Identify which cell holds the provided text, then report its (x, y) central coordinate. 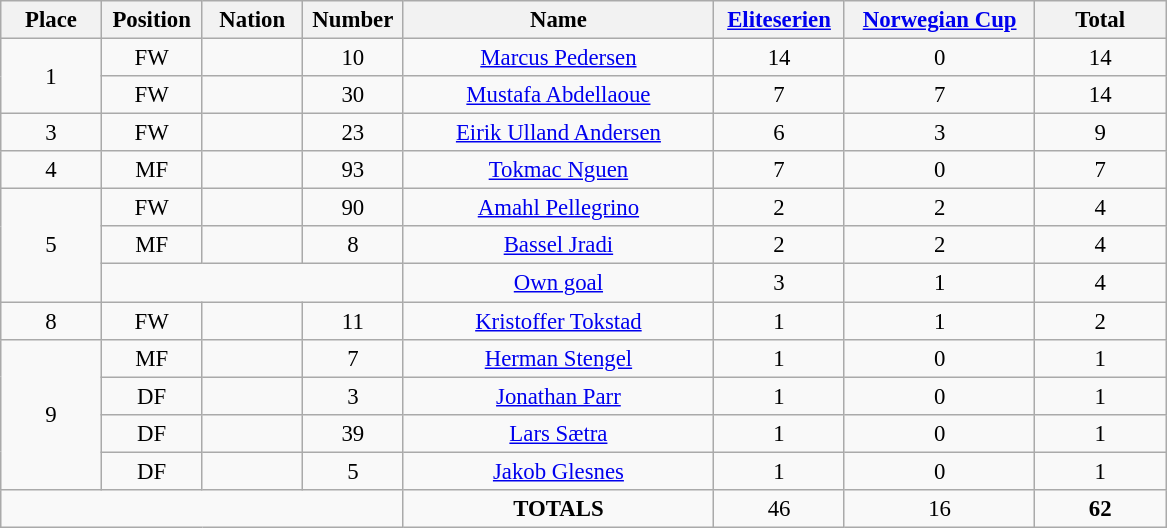
Lars Sætra (558, 433)
Bassel Jradi (558, 245)
30 (354, 95)
Marcus Pedersen (558, 58)
Own goal (558, 283)
23 (354, 133)
16 (940, 509)
Place (52, 20)
Name (558, 20)
Herman Stengel (558, 358)
46 (780, 509)
Norwegian Cup (940, 20)
Nation (252, 20)
Jonathan Parr (558, 396)
Number (354, 20)
90 (354, 208)
Amahl Pellegrino (558, 208)
Tokmac Nguen (558, 170)
Eirik Ulland Andersen (558, 133)
11 (354, 321)
6 (780, 133)
Position (152, 20)
Jakob Glesnes (558, 471)
Total (1100, 20)
TOTALS (558, 509)
Eliteserien (780, 20)
Kristoffer Tokstad (558, 321)
Mustafa Abdellaoue (558, 95)
93 (354, 170)
62 (1100, 509)
10 (354, 58)
39 (354, 433)
